Locate the cell with the specified text and output its [X, Y] center coordinate. 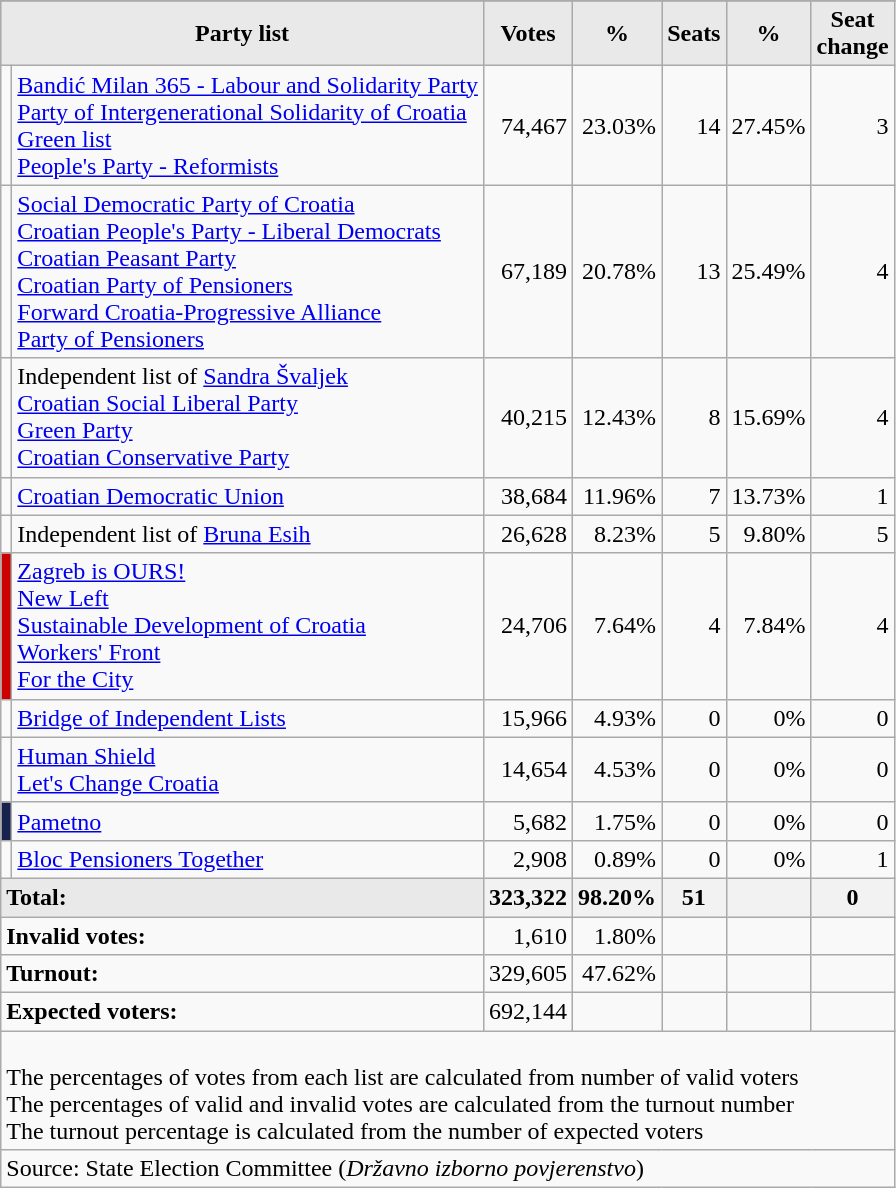
8.23% [618, 534]
11.96% [618, 496]
2,908 [528, 859]
24,706 [528, 626]
26,628 [528, 534]
14 [694, 126]
23.03% [618, 126]
329,605 [528, 974]
Seats [694, 34]
20.78% [618, 272]
4.53% [618, 770]
Turnout: [242, 974]
692,144 [528, 1012]
15.69% [768, 418]
Pametno [248, 821]
Croatian Democratic Union [248, 496]
38,684 [528, 496]
Bridge of Independent Lists [248, 718]
Human Shield Let's Change Croatia [248, 770]
323,322 [528, 897]
13.73% [768, 496]
4.93% [618, 718]
0.89% [618, 859]
40,215 [528, 418]
1,610 [528, 935]
14,654 [528, 770]
Invalid votes: [242, 935]
Total: [242, 897]
Bandić Milan 365 - Labour and Solidarity Party Party of Intergenerational Solidarity of Croatia Green list People's Party - Reformists [248, 126]
3 [852, 126]
7.84% [768, 626]
Votes [528, 34]
8 [694, 418]
25.49% [768, 272]
13 [694, 272]
Source: State Election Committee (Državno izborno povjerenstvo) [448, 1169]
74,467 [528, 126]
Independent list of Sandra Švaljek Croatian Social Liberal Party Green Party Croatian Conservative Party [248, 418]
67,189 [528, 272]
15,966 [528, 718]
9.80% [768, 534]
98.20% [618, 897]
5,682 [528, 821]
12.43% [618, 418]
Party list [242, 34]
1.80% [618, 935]
Independent list of Bruna Esih [248, 534]
47.62% [618, 974]
Expected voters: [242, 1012]
Zagreb is OURS! New Left Sustainable Development of Croatia Workers' Front For the City [248, 626]
7.64% [618, 626]
7 [694, 496]
27.45% [768, 126]
Bloc Pensioners Together [248, 859]
Seatchange [852, 34]
51 [694, 897]
1.75% [618, 821]
